Locate the cell with the specified text and output its (x, y) center coordinate. 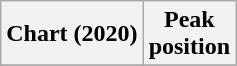
Peakposition (189, 34)
Chart (2020) (72, 34)
